From the cell containing the given text, extract its center point as [x, y] coordinate. 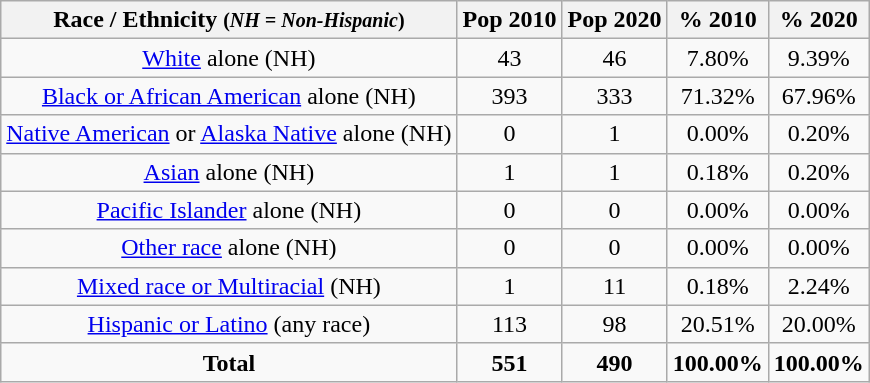
Race / Ethnicity (NH = Non-Hispanic) [229, 20]
11 [614, 286]
Pacific Islander alone (NH) [229, 210]
46 [614, 58]
Asian alone (NH) [229, 172]
43 [510, 58]
% 2020 [818, 20]
7.80% [718, 58]
Mixed race or Multiracial (NH) [229, 286]
Pop 2010 [510, 20]
Total [229, 362]
Pop 2020 [614, 20]
Other race alone (NH) [229, 248]
White alone (NH) [229, 58]
98 [614, 324]
333 [614, 96]
67.96% [818, 96]
113 [510, 324]
20.51% [718, 324]
71.32% [718, 96]
Native American or Alaska Native alone (NH) [229, 134]
490 [614, 362]
2.24% [818, 286]
% 2010 [718, 20]
20.00% [818, 324]
9.39% [818, 58]
393 [510, 96]
Black or African American alone (NH) [229, 96]
Hispanic or Latino (any race) [229, 324]
551 [510, 362]
